For the text-containing cell, return its midpoint in [X, Y] coordinate format. 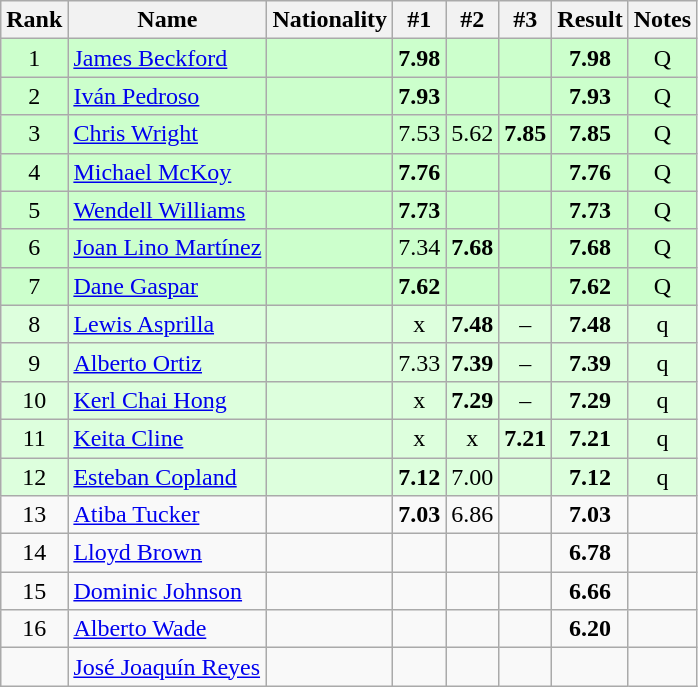
Result [590, 20]
8 [34, 324]
7.33 [420, 362]
10 [34, 400]
15 [34, 591]
6.20 [590, 629]
12 [34, 477]
Notes [662, 20]
6.86 [472, 515]
11 [34, 438]
Atiba Tucker [168, 515]
5 [34, 210]
Nationality [330, 20]
José Joaquín Reyes [168, 667]
Keita Cline [168, 438]
#1 [420, 20]
2 [34, 96]
Iván Pedroso [168, 96]
6 [34, 248]
Rank [34, 20]
Wendell Williams [168, 210]
Dominic Johnson [168, 591]
3 [34, 134]
6.66 [590, 591]
Esteban Copland [168, 477]
Joan Lino Martínez [168, 248]
#3 [526, 20]
7.00 [472, 477]
#2 [472, 20]
4 [34, 172]
Chris Wright [168, 134]
Lloyd Brown [168, 553]
7.53 [420, 134]
Michael McKoy [168, 172]
7 [34, 286]
6.78 [590, 553]
Kerl Chai Hong [168, 400]
1 [34, 58]
14 [34, 553]
7.34 [420, 248]
Name [168, 20]
9 [34, 362]
13 [34, 515]
Lewis Asprilla [168, 324]
James Beckford [168, 58]
16 [34, 629]
Alberto Wade [168, 629]
Dane Gaspar [168, 286]
Alberto Ortiz [168, 362]
5.62 [472, 134]
